Scan for the cell matching the given text and deliver its (x, y) coordinate at center. 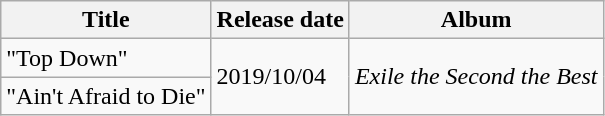
"Top Down" (106, 58)
"Ain't Afraid to Die" (106, 96)
Release date (280, 20)
2019/10/04 (280, 77)
Exile the Second the Best (476, 77)
Title (106, 20)
Album (476, 20)
